For the text-containing cell, return its midpoint in [X, Y] coordinate format. 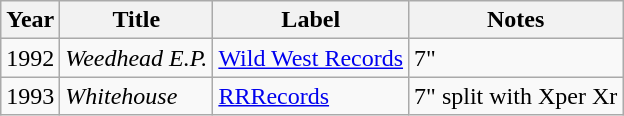
Wild West Records [311, 58]
7" [516, 58]
7" split with Xper Xr [516, 96]
Title [136, 20]
Whitehouse [136, 96]
1992 [30, 58]
Year [30, 20]
1993 [30, 96]
Notes [516, 20]
RRRecords [311, 96]
Weedhead E.P. [136, 58]
Label [311, 20]
